Search for the cell housing the specified text and yield its [x, y] center coordinate. 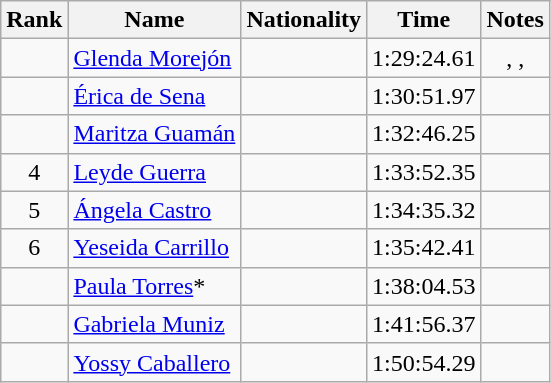
Rank [34, 20]
1:30:51.97 [424, 96]
Yossy Caballero [154, 362]
1:34:35.32 [424, 210]
Ángela Castro [154, 210]
Name [154, 20]
1:35:42.41 [424, 248]
, , [515, 58]
1:50:54.29 [424, 362]
Nationality [304, 20]
1:38:04.53 [424, 286]
Yeseida Carrillo [154, 248]
6 [34, 248]
Notes [515, 20]
1:33:52.35 [424, 172]
Leyde Guerra [154, 172]
Paula Torres* [154, 286]
Gabriela Muniz [154, 324]
1:41:56.37 [424, 324]
Maritza Guamán [154, 134]
5 [34, 210]
1:32:46.25 [424, 134]
1:29:24.61 [424, 58]
Time [424, 20]
Glenda Morejón [154, 58]
4 [34, 172]
Érica de Sena [154, 96]
